Provide the (x, y) coordinate of the cell's center where the given text is located.  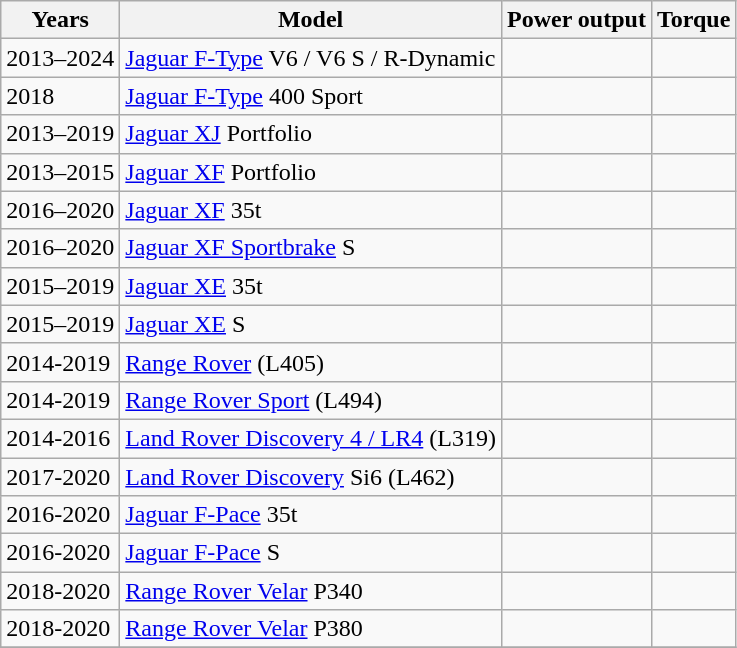
Torque (693, 20)
Jaguar F-Type V6 / V6 S / R-Dynamic (311, 58)
Jaguar XF 35t (311, 210)
Jaguar XF Portfolio (311, 172)
Range Rover Sport (L494) (311, 400)
Jaguar F-Pace 35t (311, 515)
Jaguar F-Pace S (311, 553)
Range Rover Velar P380 (311, 629)
Land Rover Discovery 4 / LR4 (L319) (311, 438)
2013–2015 (60, 172)
Jaguar XE S (311, 324)
2013–2019 (60, 134)
Jaguar XF Sportbrake S (311, 248)
2018 (60, 96)
Range Rover (L405) (311, 362)
2014-2016 (60, 438)
Years (60, 20)
Range Rover Velar P340 (311, 591)
Jaguar XJ Portfolio (311, 134)
Power output (576, 20)
Land Rover Discovery Si6 (L462) (311, 477)
Jaguar XE 35t (311, 286)
2013–2024 (60, 58)
Model (311, 20)
2017-2020 (60, 477)
Jaguar F-Type 400 Sport (311, 96)
